Locate the cell with the specified text and output its [x, y] center coordinate. 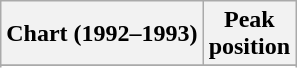
Chart (1992–1993) [102, 34]
Peakposition [249, 34]
